Detect which cell encompasses the target text, then output its (x, y) center coordinate. 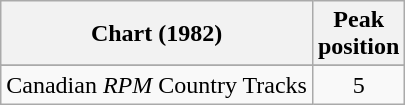
Peakposition (358, 34)
Chart (1982) (157, 34)
5 (358, 85)
Canadian RPM Country Tracks (157, 85)
